Capture the cell that displays the provided text and extract its [X, Y] central coordinate. 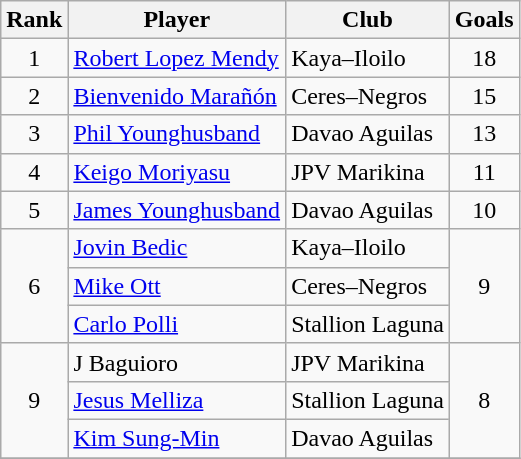
11 [484, 172]
13 [484, 134]
Goals [484, 20]
James Younghusband [177, 210]
Phil Younghusband [177, 134]
Mike Ott [177, 286]
Robert Lopez Mendy [177, 58]
10 [484, 210]
1 [34, 58]
5 [34, 210]
15 [484, 96]
18 [484, 58]
2 [34, 96]
3 [34, 134]
Rank [34, 20]
Club [368, 20]
Kim Sung-Min [177, 438]
6 [34, 286]
Bienvenido Marañón [177, 96]
Carlo Polli [177, 324]
J Baguioro [177, 362]
Jesus Melliza [177, 400]
Keigo Moriyasu [177, 172]
4 [34, 172]
Jovin Bedic [177, 248]
8 [484, 400]
Player [177, 20]
